Determine the (X, Y) coordinate at the center of the cell enclosing the given text.  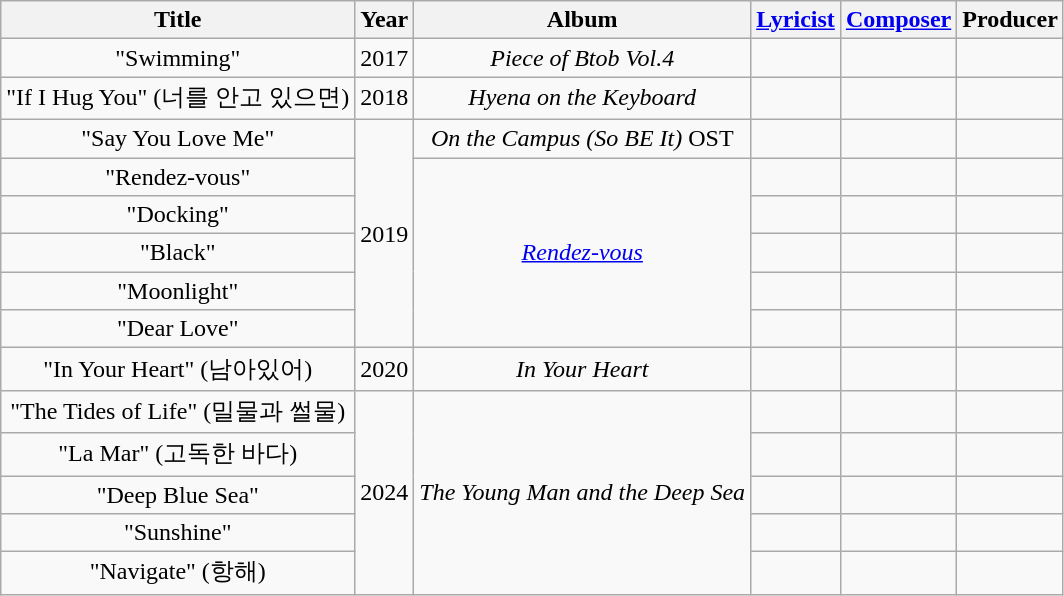
"La Mar" (고독한 바다) (178, 454)
"The Tides of Life" (밀물과 썰물) (178, 412)
On the Campus (So BE It) OST (582, 138)
"If I Hug You" (너를 안고 있으면) (178, 98)
2017 (384, 58)
In Your Heart (582, 370)
Lyricist (796, 20)
"Navigate" (항해) (178, 574)
"Black" (178, 253)
"Moonlight" (178, 291)
Title (178, 20)
"Dear Love" (178, 329)
2024 (384, 492)
"Sunshine" (178, 533)
2018 (384, 98)
"Rendez-vous" (178, 177)
Rendez-vous (582, 253)
"Swimming" (178, 58)
Hyena on the Keyboard (582, 98)
2019 (384, 233)
"Docking" (178, 215)
"In Your Heart" (남아있어) (178, 370)
The Young Man and the Deep Sea (582, 492)
Year (384, 20)
Album (582, 20)
Producer (1010, 20)
"Deep Blue Sea" (178, 495)
2020 (384, 370)
"Say You Love Me" (178, 138)
Composer (898, 20)
Piece of Btob Vol.4 (582, 58)
